From the cell containing the given text, extract its center point as (x, y) coordinate. 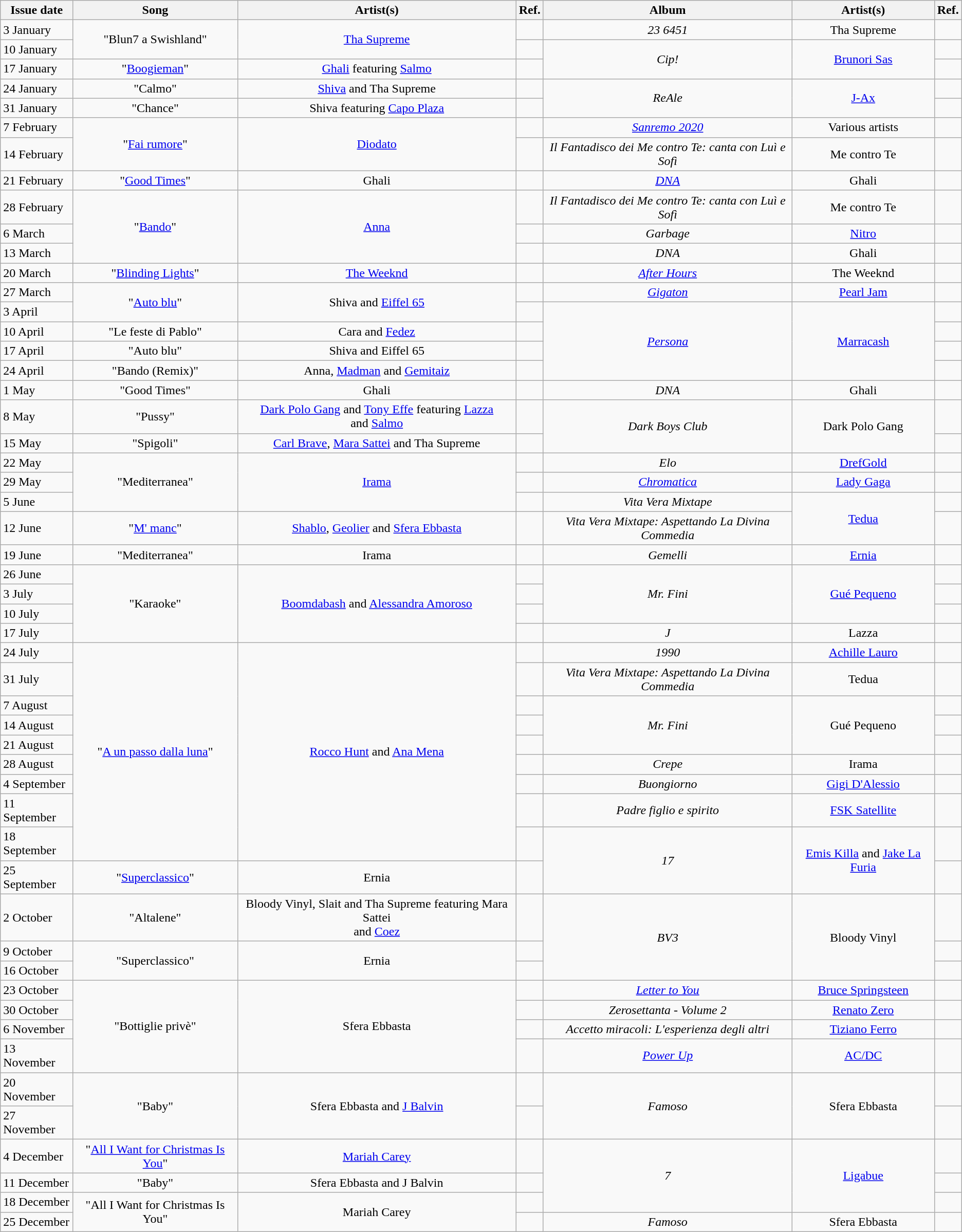
Anna (377, 226)
8 May (37, 416)
Boomdabash and Alessandra Amoroso (377, 603)
24 January (37, 88)
20 March (37, 273)
Various artists (863, 127)
11 September (37, 810)
24 July (37, 653)
25 December (37, 1222)
11 December (37, 1183)
Carl Brave, Mara Sattei and Tha Supreme (377, 443)
24 April (37, 371)
Song (155, 10)
Bloody Vinyl, Slait and Tha Supreme featuring Mara Sattei and Coez (377, 917)
"Blun7 a Swishland" (155, 40)
Bloody Vinyl (863, 937)
After Hours (668, 273)
2 October (37, 917)
J (668, 633)
Shiva and Tha Supreme (377, 88)
"Le feste di Pablo" (155, 332)
17 April (37, 351)
"Pussy" (155, 416)
6 November (37, 1029)
"Boogieman" (155, 69)
"Karaoke" (155, 603)
AC/DC (863, 1056)
14 August (37, 725)
Achille Lauro (863, 653)
4 September (37, 784)
Buongiorno (668, 784)
17 July (37, 633)
"Blinding Lights" (155, 273)
27 March (37, 292)
21 February (37, 180)
Gemelli (668, 555)
7 August (37, 706)
1990 (668, 653)
3 July (37, 594)
"Spigoli" (155, 443)
7 (668, 1176)
28 August (37, 764)
Tiziano Ferro (863, 1029)
Dark Polo Gang (863, 427)
Shablo, Geolier and Sfera Ebbasta (377, 528)
Dark Polo Gang and Tony Effe featuring Lazza and Salmo (377, 416)
3 January (37, 30)
31 July (37, 679)
Elo (668, 463)
9 October (37, 951)
"Fai rumore" (155, 144)
27 November (37, 1123)
Lazza (863, 633)
17 (668, 860)
10 January (37, 49)
13 March (37, 253)
29 May (37, 482)
Padre figlio e spirito (668, 810)
16 October (37, 970)
Nitro (863, 233)
Bruce Springsteen (863, 990)
30 October (37, 1010)
3 April (37, 312)
J-Ax (863, 98)
Power Up (668, 1056)
Emis Killa and Jake La Furia (863, 860)
1 May (37, 390)
Cip! (668, 59)
Rocco Hunt and Ana Mena (377, 752)
Persona (668, 341)
13 November (37, 1056)
Vita Vera Mixtape (668, 502)
Crepe (668, 764)
18 September (37, 844)
Garbage (668, 233)
Pearl Jam (863, 292)
18 December (37, 1202)
22 May (37, 463)
"Bando" (155, 226)
"M' manc" (155, 528)
23 6451 (668, 30)
12 June (37, 528)
"Bando (Remix)" (155, 371)
28 February (37, 207)
17 January (37, 69)
4 December (37, 1156)
BV3 (668, 937)
Dark Boys Club (668, 427)
Issue date (37, 10)
ReAle (668, 98)
Ghali featuring Salmo (377, 69)
DrefGold (863, 463)
10 April (37, 332)
Zerosettanta - Volume 2 (668, 1010)
10 July (37, 613)
"Chance" (155, 108)
Sanremo 2020 (668, 127)
31 January (37, 108)
Ligabue (863, 1176)
6 March (37, 233)
Lady Gaga (863, 482)
"Altalene" (155, 917)
19 June (37, 555)
Marracash (863, 341)
"A un passo dalla luna" (155, 752)
7 February (37, 127)
Cara and Fedez (377, 332)
Accetto miracoli: L'esperienza degli altri (668, 1029)
15 May (37, 443)
Album (668, 10)
Gigaton (668, 292)
Gigi D'Alessio (863, 784)
23 October (37, 990)
Anna, Madman and Gemitaiz (377, 371)
14 February (37, 154)
FSK Satellite (863, 810)
"Calmo" (155, 88)
Letter to You (668, 990)
Renato Zero (863, 1010)
5 June (37, 502)
25 September (37, 877)
26 June (37, 574)
Chromatica (668, 482)
20 November (37, 1090)
21 August (37, 745)
Brunori Sas (863, 59)
Diodato (377, 144)
"Bottiglie privè" (155, 1026)
Shiva featuring Capo Plaza (377, 108)
